Search for the cell housing the specified text and yield its (X, Y) center coordinate. 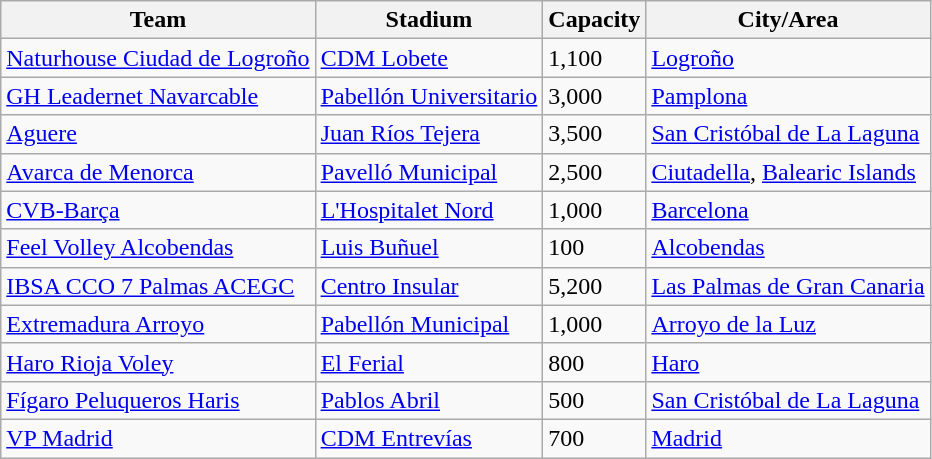
1,100 (594, 58)
Pabellón Municipal (429, 324)
Aguere (158, 134)
Barcelona (788, 210)
Fígaro Peluqueros Haris (158, 400)
800 (594, 362)
Avarca de Menorca (158, 172)
GH Leadernet Navarcable (158, 96)
Pamplona (788, 96)
CDM Entrevías (429, 438)
Extremadura Arroyo (158, 324)
3,500 (594, 134)
Team (158, 20)
City/Area (788, 20)
Arroyo de la Luz (788, 324)
CDM Lobete (429, 58)
Luis Buñuel (429, 248)
Las Palmas de Gran Canaria (788, 286)
Logroño (788, 58)
700 (594, 438)
500 (594, 400)
Pabellón Universitario (429, 96)
Haro Rioja Voley (158, 362)
Ciutadella, Balearic Islands (788, 172)
Feel Volley Alcobendas (158, 248)
Juan Ríos Tejera (429, 134)
Naturhouse Ciudad de Logroño (158, 58)
L'Hospitalet Nord (429, 210)
3,000 (594, 96)
5,200 (594, 286)
Centro Insular (429, 286)
Alcobendas (788, 248)
Capacity (594, 20)
2,500 (594, 172)
100 (594, 248)
Haro (788, 362)
Stadium (429, 20)
Pablos Abril (429, 400)
Madrid (788, 438)
Pavelló Municipal (429, 172)
VP Madrid (158, 438)
El Ferial (429, 362)
CVB-Barça (158, 210)
IBSA CCO 7 Palmas ACEGC (158, 286)
